Search for the cell housing the specified text and yield its [x, y] center coordinate. 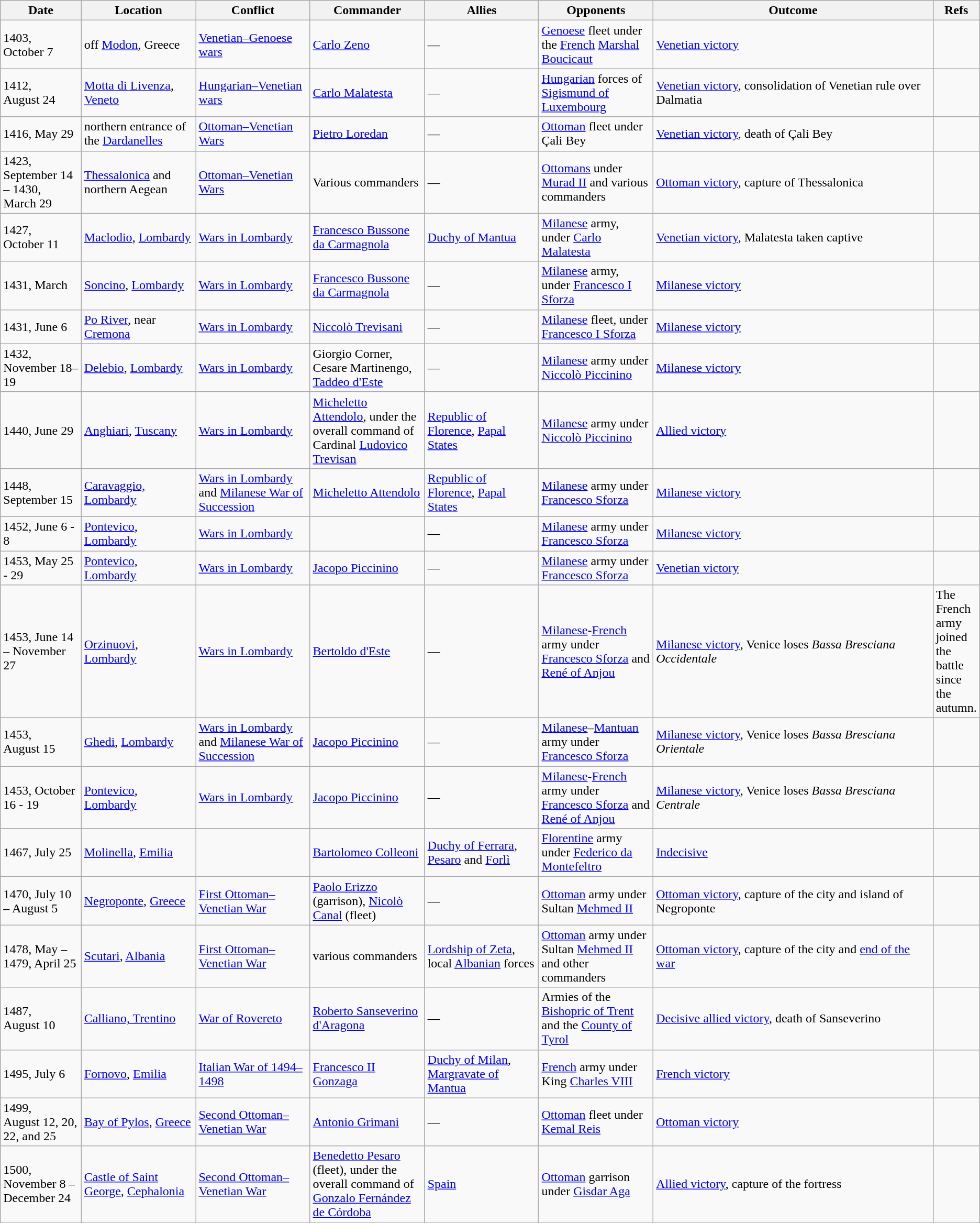
Anghiari, Tuscany [138, 430]
Ottoman army under Sultan Mehmed II and other commanders [596, 956]
1427, October 11 [41, 237]
1470, July 10 – August 5 [41, 901]
Allied victory, capture of the fortress [793, 1184]
Carlo Malatesta [367, 93]
Duchy of Mantua [482, 237]
Genoese fleet under the French Marshal Boucicaut [596, 45]
Castle of Saint George, Cephalonia [138, 1184]
Molinella, Emilia [138, 853]
1448, September 15 [41, 492]
Milanese fleet, under Francesco I Sforza [596, 327]
Venetian–Genoese wars [253, 45]
Micheletto Attendolo [367, 492]
1416, May 29 [41, 134]
Ottoman garrison under Gisdar Aga [596, 1184]
1478, May – 1479, April 25 [41, 956]
Allied victory [793, 430]
Various commanders [367, 182]
1412, August 24 [41, 93]
Caravaggio, Lombardy [138, 492]
off Modon, Greece [138, 45]
1432, November 18–19 [41, 368]
Motta di Livenza, Veneto [138, 93]
Milanese victory, Venice loses Bassa Bresciana Occidentale [793, 652]
1453, October 16 - 19 [41, 797]
Conflict [253, 10]
Armies of the Bishopric of Trent and the County of Tyrol [596, 1018]
1440, June 29 [41, 430]
Venetian victory, Malatesta taken captive [793, 237]
Venetian victory, death of Çali Bey [793, 134]
Delebio, Lombardy [138, 368]
Milanese army, under Carlo Malatesta [596, 237]
Milanese victory, Venice loses Bassa Bresciana Centrale [793, 797]
Po River, near Cremona [138, 327]
Scutari, Albania [138, 956]
Duchy of Ferrara, Pesaro and Forlì [482, 853]
northern entrance of the Dardanelles [138, 134]
1431, June 6 [41, 327]
Allies [482, 10]
Maclodio, Lombardy [138, 237]
1453, June 14 – November 27 [41, 652]
Lordship of Zeta, local Albanian forces [482, 956]
Orzinuovi, Lombardy [138, 652]
French army under King Charles VIII [596, 1074]
Roberto Sanseverino d'Aragona [367, 1018]
Milanese–Mantuan army under Francesco Sforza [596, 742]
1487, August 10 [41, 1018]
Indecisive [793, 853]
Francesco II Gonzaga [367, 1074]
Ottoman fleet under Çali Bey [596, 134]
Italian War of 1494–1498 [253, 1074]
Benedetto Pesaro (fleet), under the overall command of Gonzalo Fernández de Córdoba [367, 1184]
Duchy of Milan, Margravate of Mantua [482, 1074]
various commanders [367, 956]
Bartolomeo Colleoni [367, 853]
Micheletto Attendolo, under the overall command of Cardinal Ludovico Trevisan [367, 430]
Niccolò Trevisani [367, 327]
1453, August 15 [41, 742]
Venetian victory, consolidation of Venetian rule over Dalmatia [793, 93]
Ghedi, Lombardy [138, 742]
Carlo Zeno [367, 45]
Location [138, 10]
Refs [956, 10]
Ottoman victory, capture of the city and island of Negroponte [793, 901]
1500, November 8 – December 24 [41, 1184]
Negroponte, Greece [138, 901]
Pietro Loredan [367, 134]
Bay of Pylos, Greece [138, 1122]
French victory [793, 1074]
1499, August 12, 20, 22, and 25 [41, 1122]
Ottoman army under Sultan Mehmed II [596, 901]
Opponents [596, 10]
Outcome [793, 10]
Thessalonica and northern Aegean [138, 182]
Paolo Erizzo (garrison), Nicolò Canal (fleet) [367, 901]
Spain [482, 1184]
Decisive allied victory, death of Sanseverino [793, 1018]
Antonio Grimani [367, 1122]
1467, July 25 [41, 853]
Hungarian–Venetian wars [253, 93]
Milanese victory, Venice loses Bassa Bresciana Orientale [793, 742]
Date [41, 10]
1423, September 14 – 1430, March 29 [41, 182]
1452, June 6 - 8 [41, 533]
1495, July 6 [41, 1074]
Ottomans under Murad II and various commanders [596, 182]
The French army joined the battle since the autumn. [956, 652]
1453, May 25 - 29 [41, 568]
Hungarian forces of Sigismund of Luxembourg [596, 93]
Ottoman victory, capture of the city and end of the war [793, 956]
Calliano, Trentino [138, 1018]
Ottoman fleet under Kemal Reis [596, 1122]
Commander [367, 10]
Milanese army, under Francesco I Sforza [596, 285]
Giorgio Corner, Cesare Martinengo, Taddeo d'Este [367, 368]
Bertoldo d'Este [367, 652]
Soncino, Lombardy [138, 285]
Ottoman victory, capture of Thessalonica [793, 182]
1403, October 7 [41, 45]
1431, March [41, 285]
Ottoman victory [793, 1122]
Fornovo, Emilia [138, 1074]
War of Rovereto [253, 1018]
Florentine army under Federico da Montefeltro [596, 853]
